Scan for the cell matching the given text and deliver its [X, Y] coordinate at center. 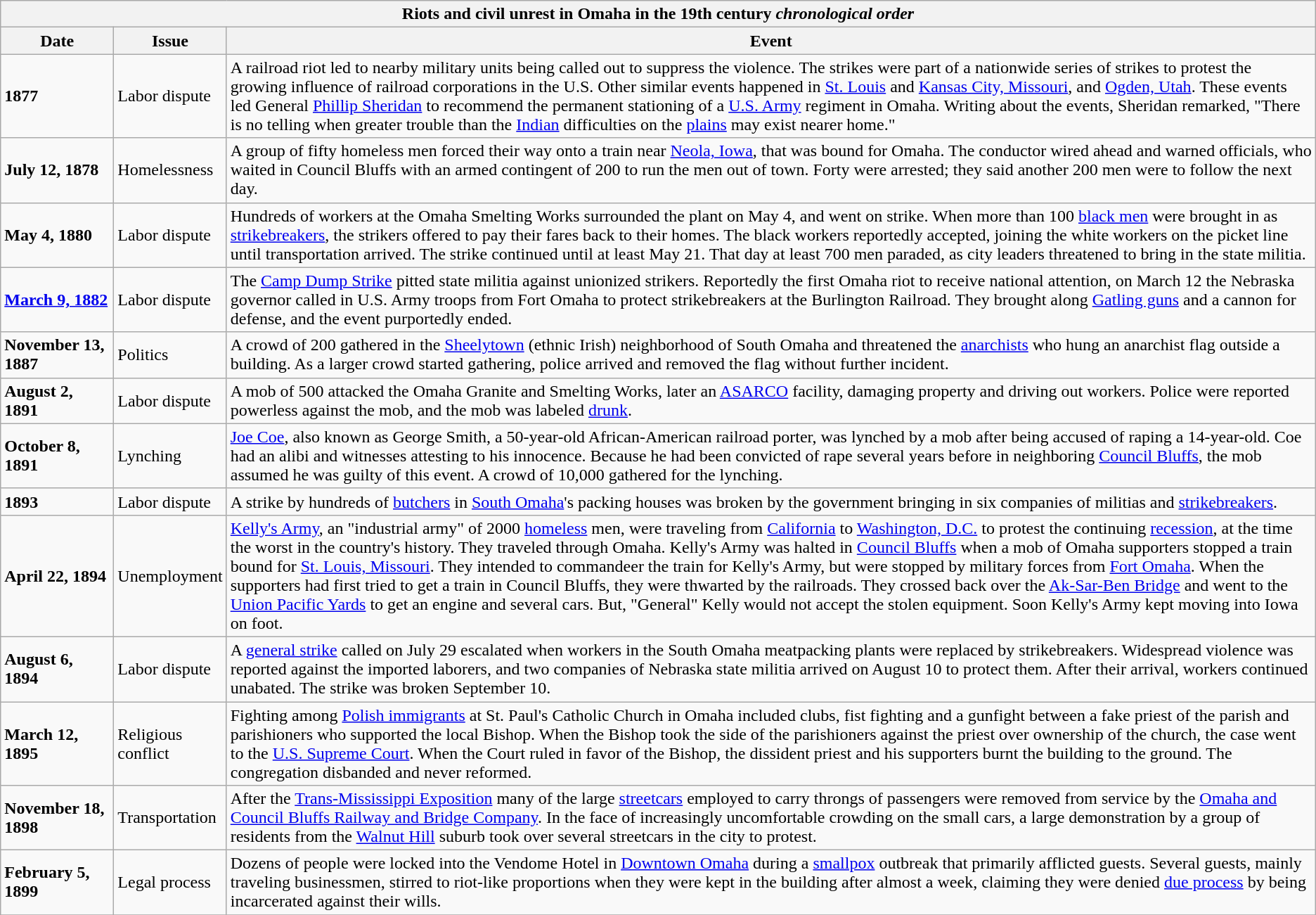
Homelessness [170, 170]
August 6, 1894 [58, 669]
October 8, 1891 [58, 456]
Event [770, 41]
March 12, 1895 [58, 744]
February 5, 1899 [58, 883]
Unemployment [170, 575]
May 4, 1880 [58, 235]
Religious conflict [170, 744]
Politics [170, 354]
July 12, 1878 [58, 170]
1877 [58, 96]
November 13, 1887 [58, 354]
Legal process [170, 883]
April 22, 1894 [58, 575]
Issue [170, 41]
Transportation [170, 818]
1893 [58, 501]
March 9, 1882 [58, 300]
November 18, 1898 [58, 818]
Lynching [170, 456]
Date [58, 41]
August 2, 1891 [58, 401]
Riots and civil unrest in Omaha in the 19th century chronological order [658, 14]
